Determine the [x, y] coordinate at the center of the cell enclosing the given text.  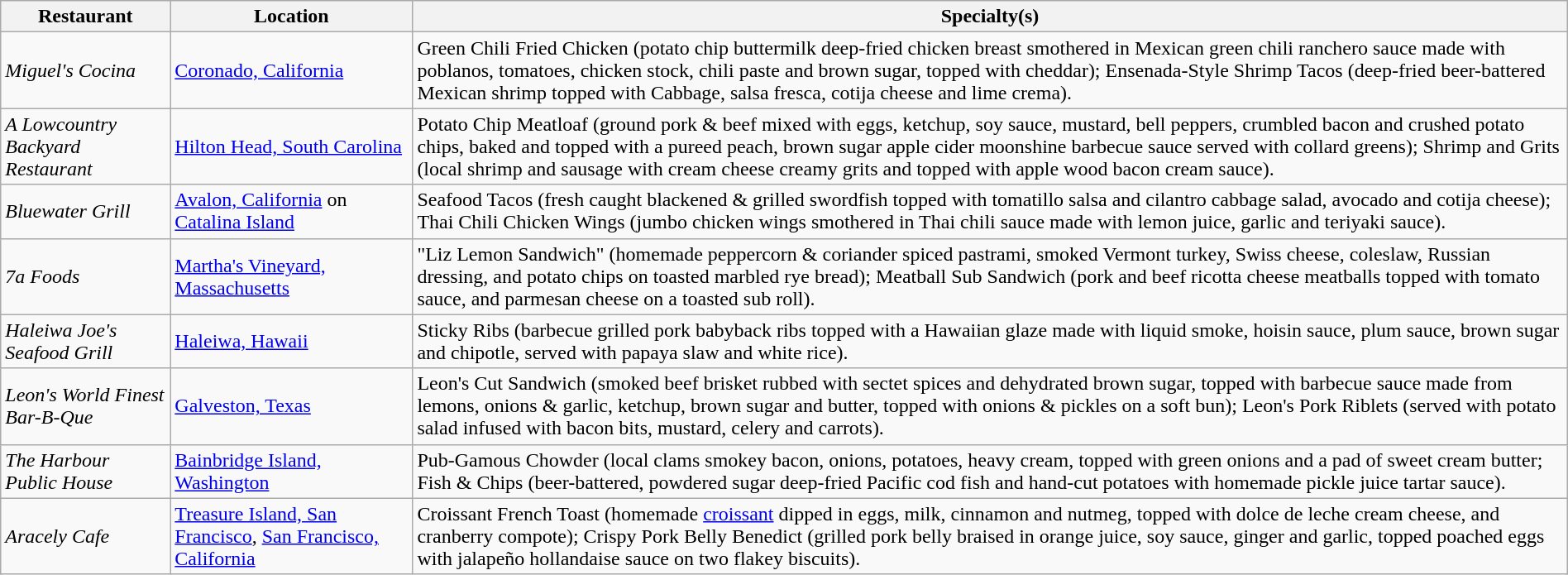
Bluewater Grill [86, 212]
Hilton Head, South Carolina [291, 146]
Miguel's Cocina [86, 70]
Leon's World Finest Bar-B-Que [86, 406]
Bainbridge Island, Washington [291, 472]
Avalon, California on Catalina Island [291, 212]
7a Foods [86, 276]
A Lowcountry Backyard Restaurant [86, 146]
Location [291, 17]
Martha's Vineyard, Massachusetts [291, 276]
The Harbour Public House [86, 472]
Haleiwa Joe's Seafood Grill [86, 341]
Specialty(s) [990, 17]
Galveston, Texas [291, 406]
Treasure Island, San Francisco, San Francisco, California [291, 536]
Restaurant [86, 17]
Coronado, California [291, 70]
Aracely Cafe [86, 536]
Haleiwa, Hawaii [291, 341]
